Search for the cell housing the specified text and yield its [x, y] center coordinate. 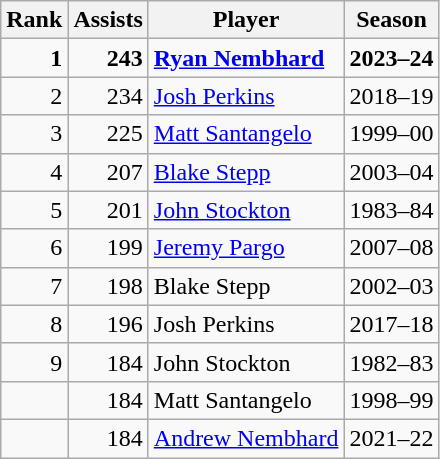
207 [108, 172]
2003–04 [392, 172]
196 [108, 324]
6 [34, 248]
2021–22 [392, 438]
198 [108, 286]
9 [34, 362]
5 [34, 210]
2007–08 [392, 248]
199 [108, 248]
2002–03 [392, 286]
225 [108, 134]
243 [108, 58]
Season [392, 20]
Ryan Nembhard [246, 58]
4 [34, 172]
1 [34, 58]
Assists [108, 20]
7 [34, 286]
Rank [34, 20]
1982–83 [392, 362]
2018–19 [392, 96]
234 [108, 96]
2 [34, 96]
Player [246, 20]
Andrew Nembhard [246, 438]
1998–99 [392, 400]
Jeremy Pargo [246, 248]
8 [34, 324]
1983–84 [392, 210]
2023–24 [392, 58]
2017–18 [392, 324]
3 [34, 134]
201 [108, 210]
1999–00 [392, 134]
